Search for the cell housing the specified text and yield its [X, Y] center coordinate. 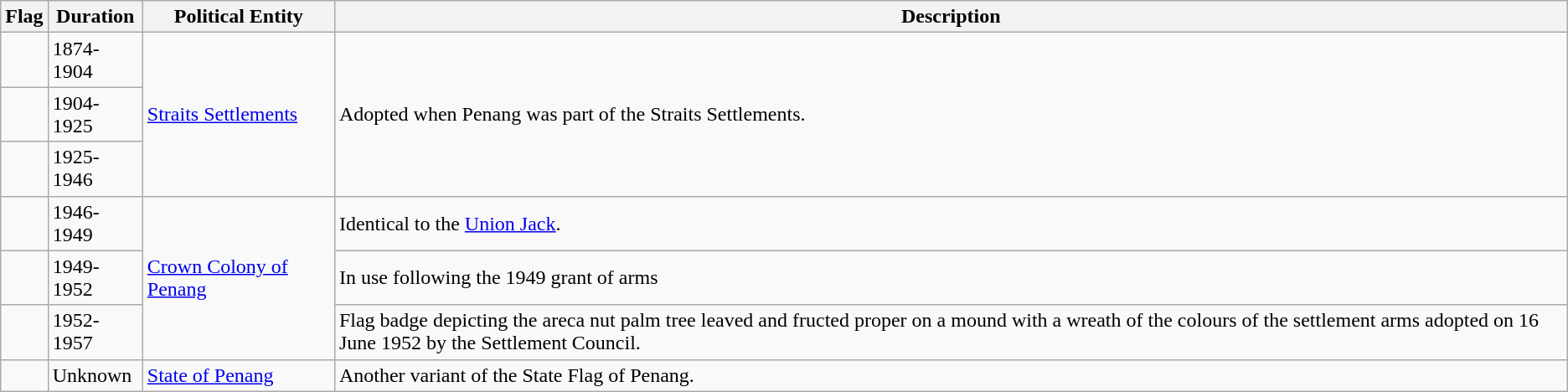
1925-1946 [95, 169]
Straits Settlements [238, 114]
Flag [24, 17]
Another variant of the State Flag of Penang. [951, 375]
1952-1957 [95, 332]
1946-1949 [95, 223]
In use following the 1949 grant of arms [951, 278]
Identical to the Union Jack. [951, 223]
Unknown [95, 375]
1874-1904 [95, 60]
Duration [95, 17]
Political Entity [238, 17]
Adopted when Penang was part of the Straits Settlements. [951, 114]
Description [951, 17]
1949-1952 [95, 278]
1904-1925 [95, 114]
Crown Colony of Penang [238, 278]
State of Penang [238, 375]
